Locate the cell with the specified text and output its (X, Y) center coordinate. 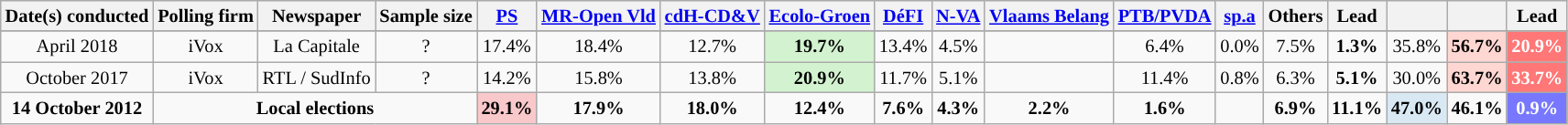
15.8% (598, 78)
1.3% (1357, 47)
13.4% (903, 47)
12.4% (820, 108)
Date(s) conducted (77, 16)
6.4% (1165, 47)
12.7% (713, 47)
0.0% (1239, 47)
October 2017 (77, 78)
4.5% (958, 47)
11.7% (903, 78)
La Capitale (317, 47)
6.9% (1296, 108)
18.0% (713, 108)
1.6% (1165, 108)
47.0% (1417, 108)
2.2% (1050, 108)
sp.a (1239, 16)
RTL / SudInfo (317, 78)
7.6% (903, 108)
56.7% (1477, 47)
Polling firm (205, 16)
14.2% (507, 78)
13.8% (713, 78)
Newspaper (317, 16)
Ecolo-Groen (820, 16)
35.8% (1417, 47)
29.1% (507, 108)
18.4% (598, 47)
17.9% (598, 108)
PS (507, 16)
17.4% (507, 47)
Sample size (427, 16)
N-VA (958, 16)
Others (1296, 16)
0.9% (1537, 108)
Vlaams Belang (1050, 16)
cdH-CD&V (713, 16)
33.7% (1537, 78)
April 2018 (77, 47)
6.3% (1296, 78)
11.4% (1165, 78)
19.7% (820, 47)
DéFI (903, 16)
Local elections (315, 108)
11.1% (1357, 108)
4.3% (958, 108)
46.1% (1477, 108)
PTB/PVDA (1165, 16)
30.0% (1417, 78)
0.8% (1239, 78)
14 October 2012 (77, 108)
63.7% (1477, 78)
MR-Open Vld (598, 16)
7.5% (1296, 47)
